Search for the cell housing the specified text and yield its [x, y] center coordinate. 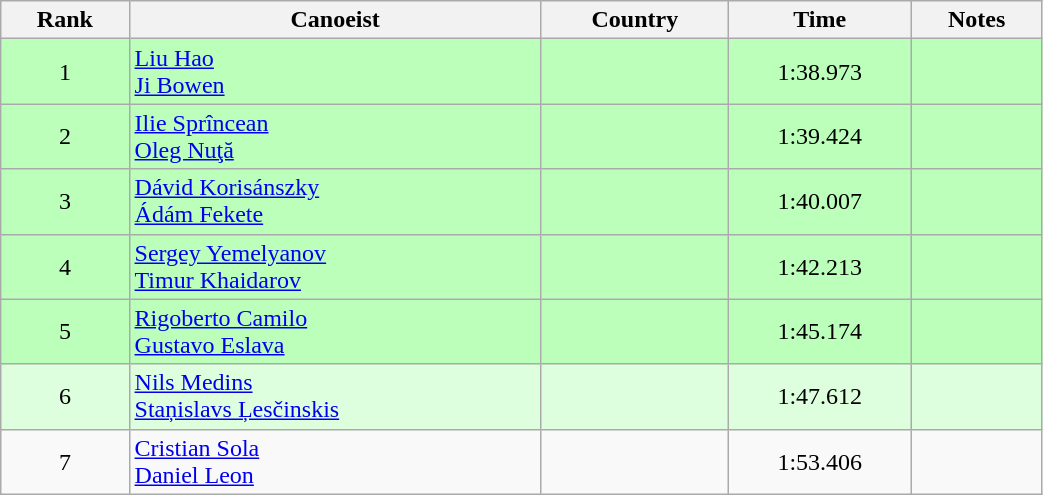
3 [65, 202]
Canoeist [335, 20]
1:42.213 [820, 266]
1 [65, 72]
Notes [976, 20]
5 [65, 332]
2 [65, 136]
1:38.973 [820, 72]
1:45.174 [820, 332]
Nils MedinsStaņislavs Ļesčinskis [335, 396]
4 [65, 266]
Cristian SolaDaniel Leon [335, 462]
Dávid KorisánszkyÁdám Fekete [335, 202]
Rigoberto CamiloGustavo Eslava [335, 332]
1:47.612 [820, 396]
Liu HaoJi Bowen [335, 72]
Country [634, 20]
1:40.007 [820, 202]
7 [65, 462]
Rank [65, 20]
1:53.406 [820, 462]
1:39.424 [820, 136]
Ilie SprînceanOleg Nuţă [335, 136]
6 [65, 396]
Time [820, 20]
Sergey YemelyanovTimur Khaidarov [335, 266]
